Return the [X, Y] coordinate for the center point of the cell that contains the specified text.  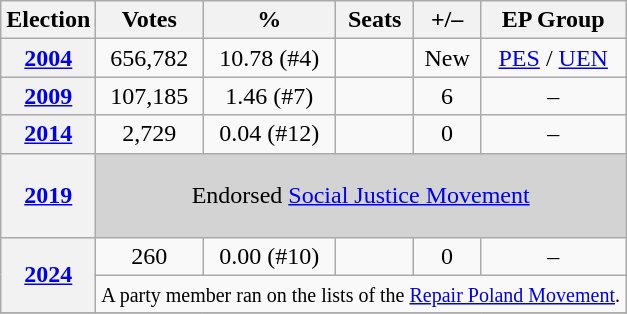
10.78 (#4) [270, 58]
EP Group [554, 20]
% [270, 20]
6 [447, 96]
Seats [374, 20]
Endorsed Social Justice Movement [361, 195]
1.46 (#7) [270, 96]
2009 [48, 96]
Election [48, 20]
260 [150, 256]
+/– [447, 20]
2019 [48, 195]
2004 [48, 58]
New [447, 58]
0.04 (#12) [270, 134]
2024 [48, 275]
2014 [48, 134]
2,729 [150, 134]
Votes [150, 20]
107,185 [150, 96]
A party member ran on the lists of the Repair Poland Movement. [361, 294]
PES / UEN [554, 58]
0.00 (#10) [270, 256]
656,782 [150, 58]
